Return the [X, Y] coordinate for the center point of the cell that contains the specified text.  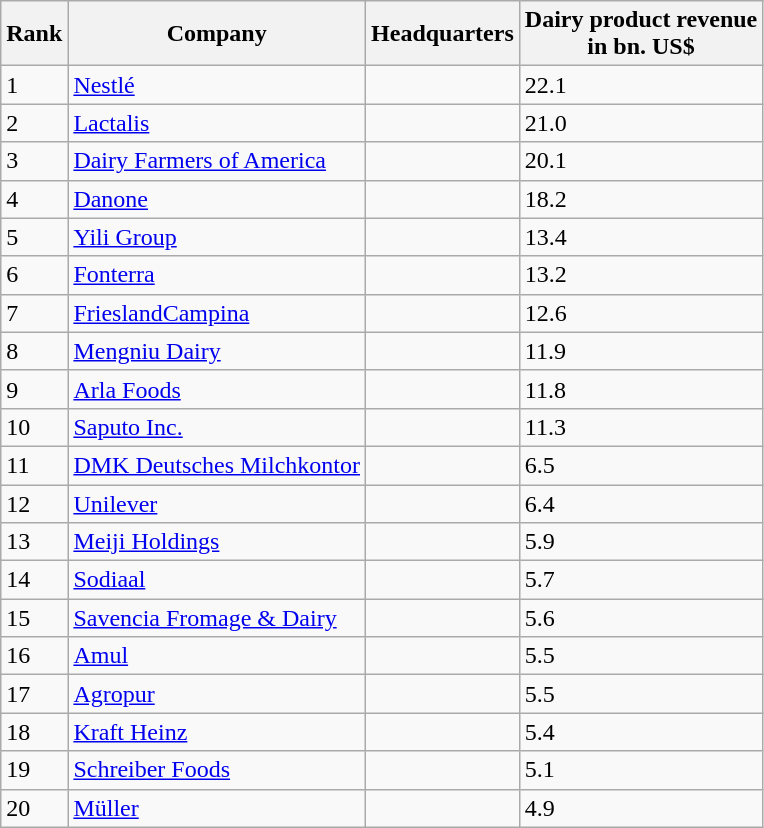
11 [34, 465]
5.7 [640, 580]
5.9 [640, 542]
Company [217, 34]
Müller [217, 808]
13 [34, 542]
15 [34, 618]
7 [34, 313]
5.4 [640, 732]
Agropur [217, 694]
20.1 [640, 161]
16 [34, 656]
Rank [34, 34]
11.3 [640, 427]
13.2 [640, 275]
Amul [217, 656]
2 [34, 123]
Fonterra [217, 275]
9 [34, 389]
Schreiber Foods [217, 770]
5.6 [640, 618]
Unilever [217, 503]
22.1 [640, 85]
DMK Deutsches Milchkontor [217, 465]
5 [34, 237]
18.2 [640, 199]
FrieslandCampina [217, 313]
19 [34, 770]
12 [34, 503]
Savencia Fromage & Dairy [217, 618]
6 [34, 275]
13.4 [640, 237]
11.8 [640, 389]
Danone [217, 199]
11.9 [640, 351]
21.0 [640, 123]
10 [34, 427]
12.6 [640, 313]
18 [34, 732]
4.9 [640, 808]
Lactalis [217, 123]
Arla Foods [217, 389]
Meiji Holdings [217, 542]
20 [34, 808]
8 [34, 351]
Saputo Inc. [217, 427]
6.4 [640, 503]
Yili Group [217, 237]
14 [34, 580]
4 [34, 199]
Mengniu Dairy [217, 351]
Dairy product revenue in bn. US$ [640, 34]
Nestlé [217, 85]
17 [34, 694]
Dairy Farmers of America [217, 161]
1 [34, 85]
6.5 [640, 465]
Kraft Heinz [217, 732]
Sodiaal [217, 580]
5.1 [640, 770]
Headquarters [443, 34]
3 [34, 161]
